From the cell containing the given text, extract its center point as [X, Y] coordinate. 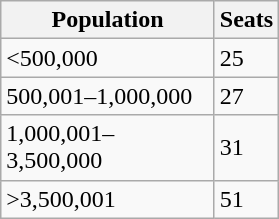
27 [246, 96]
>3,500,001 [108, 199]
Seats [246, 20]
31 [246, 148]
<500,000 [108, 58]
25 [246, 58]
1,000,001–3,500,000 [108, 148]
51 [246, 199]
500,001–1,000,000 [108, 96]
Population [108, 20]
